Identify which cell holds the provided text, then report its (x, y) central coordinate. 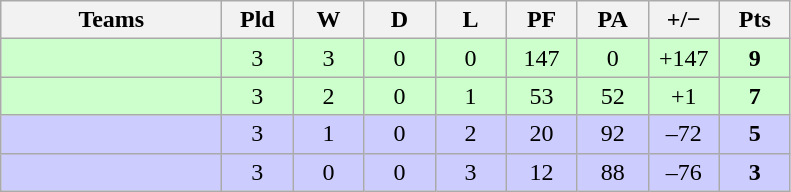
L (470, 20)
7 (754, 96)
–76 (684, 172)
D (400, 20)
9 (754, 58)
88 (612, 172)
PA (612, 20)
+1 (684, 96)
–72 (684, 134)
PF (542, 20)
+147 (684, 58)
W (328, 20)
Pts (754, 20)
+/− (684, 20)
5 (754, 134)
92 (612, 134)
53 (542, 96)
Pld (258, 20)
12 (542, 172)
52 (612, 96)
20 (542, 134)
Teams (112, 20)
147 (542, 58)
